Determine the (x, y) coordinate at the center of the cell enclosing the given text.  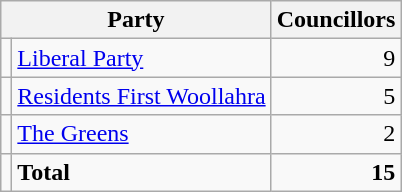
Total (142, 172)
The Greens (142, 134)
9 (336, 58)
5 (336, 96)
Residents First Woollahra (142, 96)
Party (136, 20)
Councillors (336, 20)
2 (336, 134)
15 (336, 172)
Liberal Party (142, 58)
